Determine the [X, Y] coordinate at the center of the cell enclosing the given text.  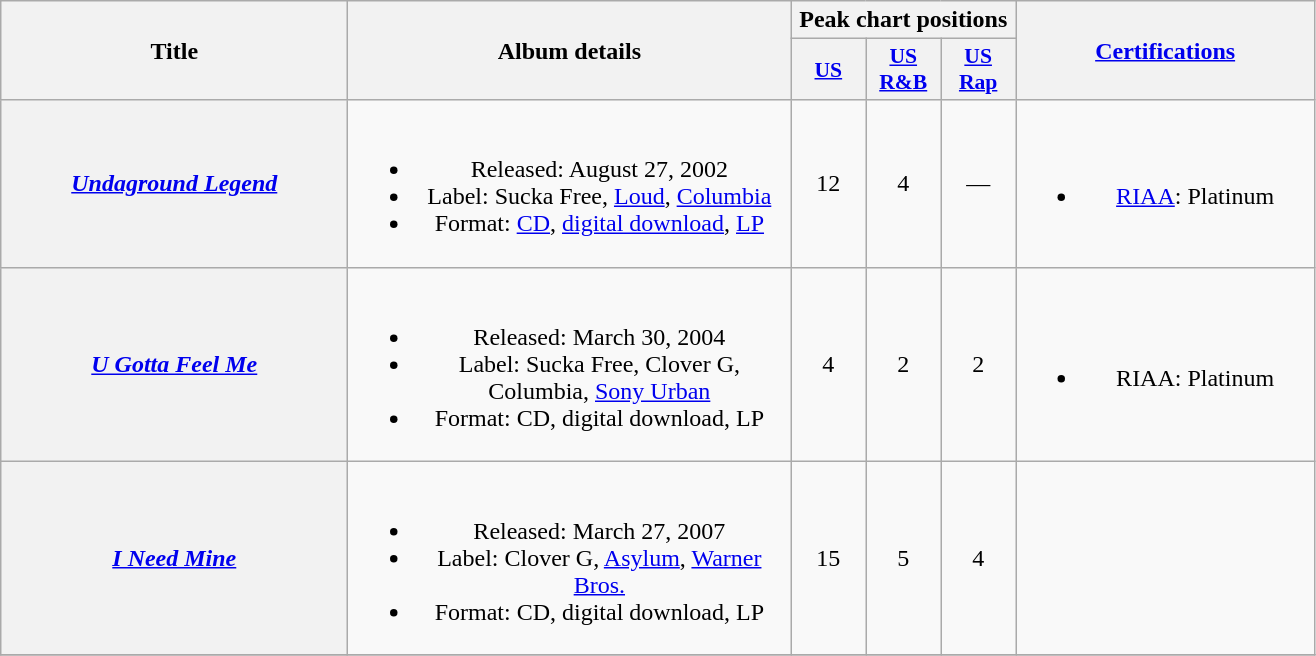
Released: March 30, 2004Label: Sucka Free, Clover G, Columbia, Sony UrbanFormat: CD, digital download, LP [570, 364]
Undaground Legend [174, 184]
15 [828, 558]
US Rap [978, 70]
U Gotta Feel Me [174, 364]
Released: March 27, 2007Label: Clover G, Asylum, Warner Bros.Format: CD, digital download, LP [570, 558]
Album details [570, 50]
12 [828, 184]
I Need Mine [174, 558]
— [978, 184]
5 [904, 558]
US [828, 70]
Peak chart positions [904, 20]
Title [174, 50]
Certifications [1166, 50]
Released: August 27, 2002Label: Sucka Free, Loud, ColumbiaFormat: CD, digital download, LP [570, 184]
US R&B [904, 70]
